Scan for the cell matching the given text and deliver its [X, Y] coordinate at center. 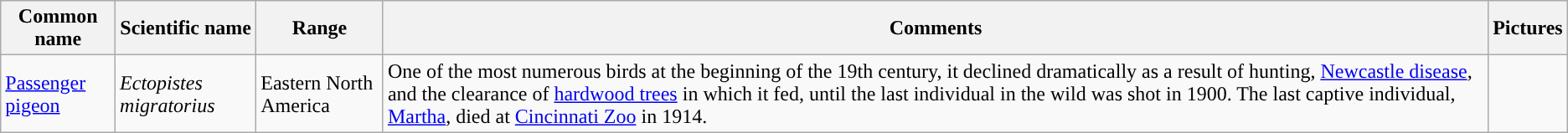
Ectopistes migratorius [186, 94]
Passenger pigeon [59, 94]
Common name [59, 28]
Pictures [1528, 28]
Eastern North America [320, 94]
Scientific name [186, 28]
Comments [935, 28]
Range [320, 28]
